Provide the (X, Y) coordinate of the cell's center where the given text is located.  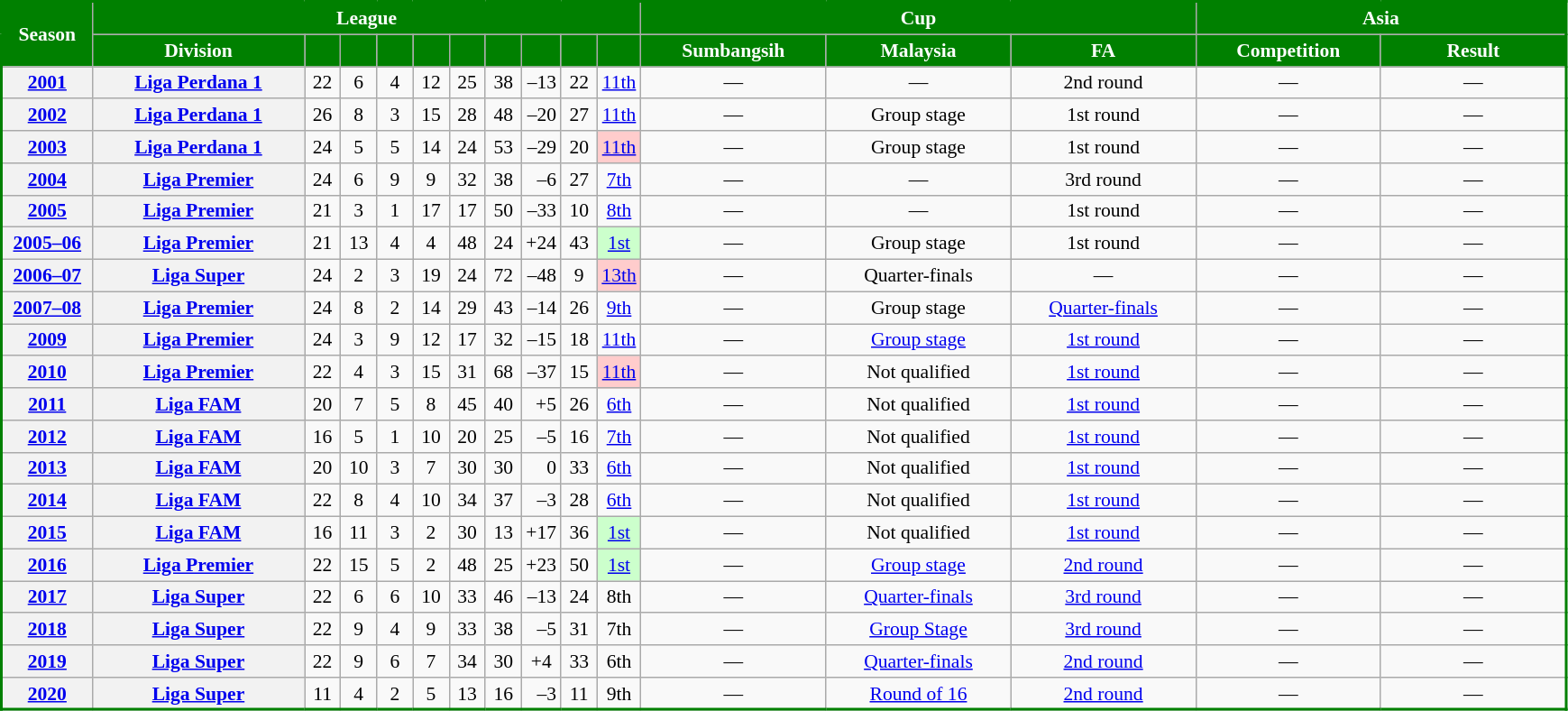
Division (198, 51)
36 (579, 533)
+4 (541, 661)
Group Stage (918, 630)
2006–07 (47, 276)
Result (1473, 51)
–15 (541, 340)
+17 (541, 533)
2005 (47, 211)
2014 (47, 501)
37 (503, 501)
72 (503, 276)
+23 (541, 565)
Cup (918, 18)
18 (579, 340)
Sumbangsih (734, 51)
19 (431, 276)
2010 (47, 373)
2012 (47, 437)
FA (1104, 51)
29 (467, 308)
Malaysia (918, 51)
2011 (47, 404)
45 (467, 404)
–37 (541, 373)
0 (541, 468)
Round of 16 (918, 694)
–33 (541, 211)
–14 (541, 308)
Competition (1288, 51)
2003 (47, 147)
–29 (541, 147)
2020 (47, 694)
2009 (47, 340)
40 (503, 404)
2019 (47, 661)
2001 (47, 83)
–6 (541, 180)
2005–06 (47, 244)
2017 (47, 597)
46 (503, 597)
53 (503, 147)
Asia (1381, 18)
–48 (541, 276)
2013 (47, 468)
13th (619, 276)
+5 (541, 404)
League (366, 18)
2015 (47, 533)
2007–08 (47, 308)
Season (47, 34)
2016 (47, 565)
+24 (541, 244)
2002 (47, 115)
68 (503, 373)
2004 (47, 180)
–20 (541, 115)
2018 (47, 630)
